Return the (X, Y) coordinate for the center point of the cell that contains the specified text.  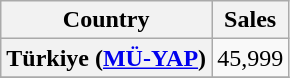
Country (106, 20)
Sales (250, 20)
Türkiye (MÜ-YAP) (106, 58)
45,999 (250, 58)
